Find where the given text appears and provide that cell's center as (X, Y) coordinate. 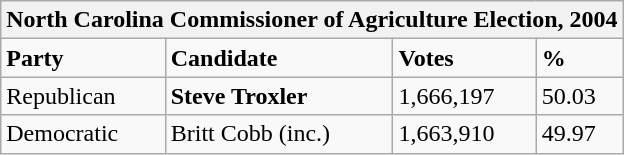
Party (83, 58)
Steve Troxler (279, 96)
North Carolina Commissioner of Agriculture Election, 2004 (312, 20)
Britt Cobb (inc.) (279, 134)
% (580, 58)
Republican (83, 96)
49.97 (580, 134)
Democratic (83, 134)
Votes (464, 58)
1,666,197 (464, 96)
50.03 (580, 96)
1,663,910 (464, 134)
Candidate (279, 58)
